Identify which cell holds the provided text, then report its (x, y) central coordinate. 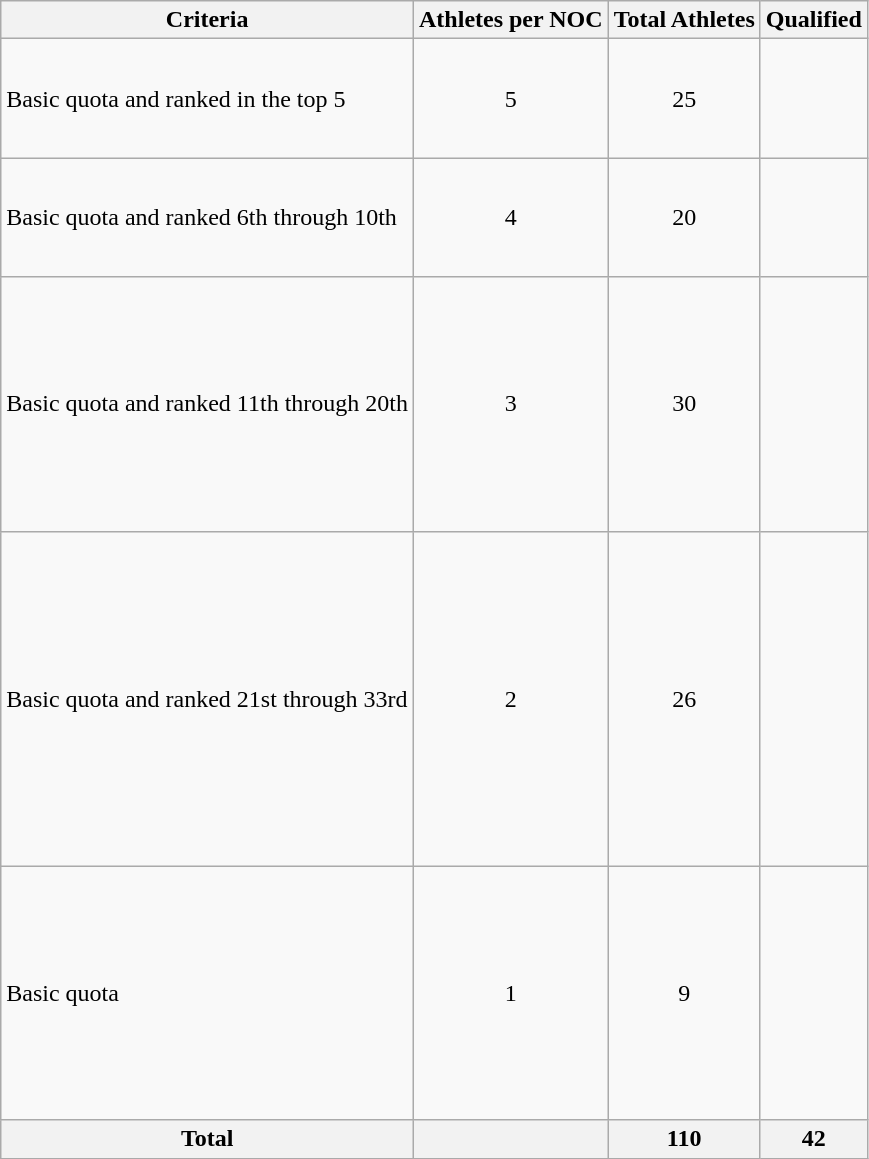
110 (684, 1139)
Total (208, 1139)
26 (684, 698)
Total Athletes (684, 20)
30 (684, 404)
Basic quota and ranked 6th through 10th (208, 218)
42 (814, 1139)
25 (684, 98)
Basic quota (208, 993)
Athletes per NOC (512, 20)
Basic quota and ranked 21st through 33rd (208, 698)
3 (512, 404)
Basic quota and ranked in the top 5 (208, 98)
20 (684, 218)
Basic quota and ranked 11th through 20th (208, 404)
9 (684, 993)
5 (512, 98)
2 (512, 698)
Criteria (208, 20)
1 (512, 993)
Qualified (814, 20)
4 (512, 218)
